Capture the cell that displays the provided text and extract its (x, y) central coordinate. 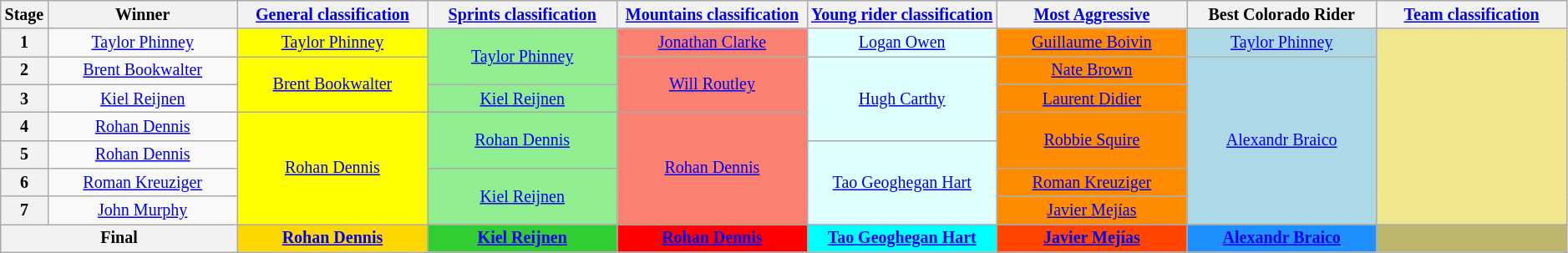
Young rider classification (902, 15)
6 (24, 182)
John Murphy (142, 210)
Will Routley (712, 85)
Logan Owen (902, 43)
2 (24, 70)
Final (119, 239)
Robbie Squire (1091, 140)
7 (24, 210)
Team classification (1472, 15)
1 (24, 43)
Sprints classification (523, 15)
Best Colorado Rider (1281, 15)
Stage (24, 15)
Mountains classification (712, 15)
Hugh Carthy (902, 99)
4 (24, 127)
3 (24, 99)
Nate Brown (1091, 70)
Most Aggressive (1091, 15)
Laurent Didier (1091, 99)
Guillaume Boivin (1091, 43)
5 (24, 154)
Jonathan Clarke (712, 43)
General classification (332, 15)
Winner (142, 15)
